Return the (x, y) coordinate for the center point of the cell that contains the specified text.  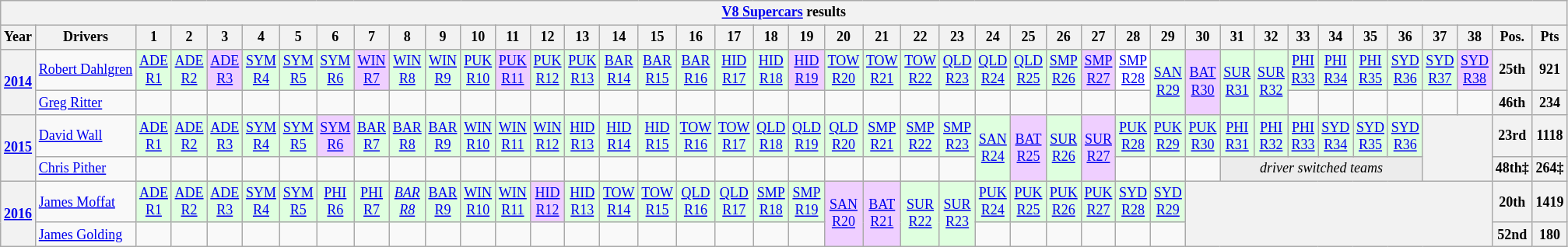
Drivers (86, 37)
13 (582, 37)
SYD R37 (1440, 70)
SURR26 (1063, 148)
6 (335, 37)
37 (1440, 37)
BAT R30 (1203, 82)
James Golding (86, 235)
25th (1512, 70)
PUK R10 (478, 70)
19 (807, 37)
52nd (1512, 235)
PUK R11 (512, 70)
SMPR21 (882, 136)
PHIR6 (335, 202)
Greg Ritter (86, 103)
22 (920, 37)
48th‡ (1512, 169)
18 (771, 37)
1 (154, 37)
SUR R32 (1272, 82)
PHI R33 (1303, 70)
PUKR26 (1063, 202)
WIN R8 (407, 70)
driver switched teams (1321, 169)
SMPR18 (771, 202)
Year (19, 37)
PUKR29 (1167, 136)
SURR27 (1099, 148)
V8 Supercars results (784, 12)
PHIR33 (1303, 136)
QLD R25 (1029, 70)
11 (512, 37)
HIDR12 (548, 202)
TOWR17 (735, 136)
20th (1512, 202)
HID R18 (771, 70)
23 (957, 37)
PUKR28 (1133, 136)
SYDR36 (1405, 136)
SYDR29 (1167, 202)
SANR20 (844, 214)
3 (225, 37)
SMP R28 (1133, 70)
921 (1550, 70)
Chris Pither (86, 169)
234 (1550, 103)
SYM R4 (261, 70)
PUKR27 (1099, 202)
HIDR15 (657, 136)
WINR12 (548, 136)
PHIR7 (372, 202)
TOW R21 (882, 70)
20 (844, 37)
SMPR22 (920, 136)
16 (696, 37)
4 (261, 37)
1118 (1550, 136)
QLDR17 (735, 202)
SMP R27 (1099, 70)
QLD R23 (957, 70)
34 (1335, 37)
BAR R14 (619, 70)
10 (478, 37)
21 (882, 37)
29 (1167, 37)
SURR23 (957, 214)
36 (1405, 37)
QLD R24 (993, 70)
28 (1133, 37)
SURR22 (920, 214)
15 (657, 37)
BATR21 (882, 214)
32 (1272, 37)
180 (1550, 235)
SANR24 (993, 148)
PHIR31 (1237, 136)
BATR25 (1029, 148)
TOW R20 (844, 70)
PHI R35 (1371, 70)
14 (619, 37)
17 (735, 37)
HIDR14 (619, 136)
HID R17 (735, 70)
QLDR19 (807, 136)
SMP R26 (1063, 70)
WIN R9 (443, 70)
SUR R31 (1237, 82)
SYM R6 (335, 70)
BARR7 (372, 136)
BAR R15 (657, 70)
TOWR16 (696, 136)
PHIR32 (1272, 136)
2 (189, 37)
SYD R36 (1405, 70)
26 (1063, 37)
Pts (1550, 37)
HID R19 (807, 70)
30 (1203, 37)
SYDR35 (1371, 136)
33 (1303, 37)
ADE R1 (154, 70)
SYDR28 (1133, 202)
SYMR6 (335, 136)
Robert Dahlgren (86, 70)
SMPR23 (957, 136)
12 (548, 37)
SMPR19 (807, 202)
5 (298, 37)
WIN R7 (372, 70)
1419 (1550, 202)
David Wall (86, 136)
SYM R5 (298, 70)
PUK R12 (548, 70)
PHI R34 (1335, 70)
2016 (19, 214)
9 (443, 37)
PUKR30 (1203, 136)
SYDR34 (1335, 136)
Pos. (1512, 37)
QLDR20 (844, 136)
James Moffat (86, 202)
PUKR24 (993, 202)
PUKR25 (1029, 202)
BAR R16 (696, 70)
23rd (1512, 136)
SYD R38 (1475, 70)
31 (1237, 37)
TOWR14 (619, 202)
SAN R29 (1167, 82)
ADE R2 (189, 70)
TOW R22 (920, 70)
2015 (19, 148)
TOWR15 (657, 202)
ADE R3 (225, 70)
264‡ (1550, 169)
25 (1029, 37)
35 (1371, 37)
27 (1099, 37)
QLDR16 (696, 202)
38 (1475, 37)
46th (1512, 103)
7 (372, 37)
QLDR18 (771, 136)
8 (407, 37)
2014 (19, 82)
PUK R13 (582, 70)
24 (993, 37)
